Identify which cell holds the provided text, then report its (X, Y) central coordinate. 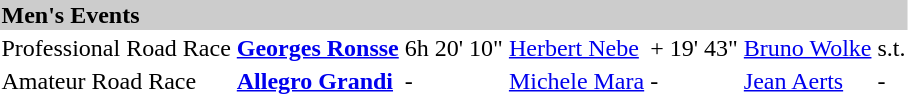
Professional Road Race (116, 48)
+ 19' 43" (694, 48)
Georges Ronsse (318, 48)
6h 20' 10" (454, 48)
Men's Events (454, 15)
s.t. (892, 48)
Bruno Wolke (808, 48)
Herbert Nebe (576, 48)
